Provide the [x, y] coordinate of the cell's center where the given text is located.  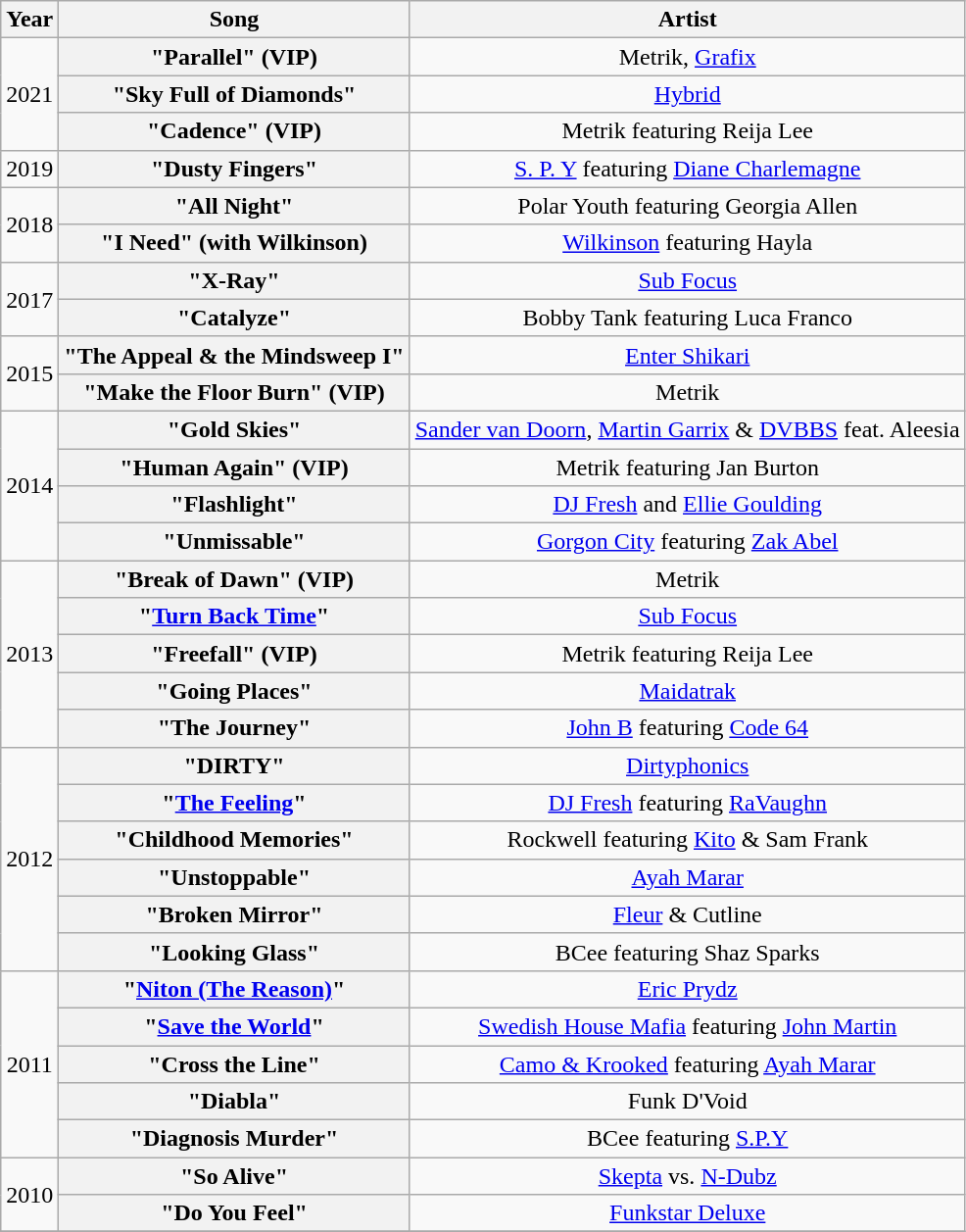
2017 [29, 299]
S. P. Y featuring Diane Charlemagne [688, 169]
"Break of Dawn" (VIP) [234, 579]
"Save the World" [234, 1026]
2021 [29, 94]
"Gold Skies" [234, 429]
"X-Ray" [234, 280]
Sander van Doorn, Martin Garrix & DVBBS feat. Aleesia [688, 429]
"Dusty Fingers" [234, 169]
"Freefall" (VIP) [234, 654]
Bobby Tank featuring Luca Franco [688, 318]
"Catalyze" [234, 318]
"Going Places" [234, 691]
BCee featuring S.P.Y [688, 1139]
"So Alive" [234, 1176]
2015 [29, 373]
Gorgon City featuring Zak Abel [688, 542]
"Parallel" (VIP) [234, 57]
"Niton (The Reason)" [234, 989]
"Diabla" [234, 1102]
"Make the Floor Burn" (VIP) [234, 392]
"Cadence" (VIP) [234, 131]
Wilkinson featuring Hayla [688, 243]
2012 [29, 859]
DJ Fresh featuring RaVaughn [688, 803]
2018 [29, 224]
"Unmissable" [234, 542]
Funkstar Deluxe [688, 1213]
"Cross the Line" [234, 1063]
"Broken Mirror" [234, 914]
Dirtyphonics [688, 765]
Eric Prydz [688, 989]
"Sky Full of Diamonds" [234, 94]
2019 [29, 169]
Metrik featuring Jan Burton [688, 468]
"Diagnosis Murder" [234, 1139]
John B featuring Code 64 [688, 728]
Ayah Marar [688, 877]
Polar Youth featuring Georgia Allen [688, 206]
"Unstoppable" [234, 877]
Artist [688, 20]
Song [234, 20]
Swedish House Mafia featuring John Martin [688, 1026]
Year [29, 20]
Metrik, Grafix [688, 57]
Funk D'Void [688, 1102]
Skepta vs. N-Dubz [688, 1176]
2011 [29, 1063]
Maidatrak [688, 691]
"The Appeal & the Mindsweep I" [234, 355]
Rockwell featuring Kito & Sam Frank [688, 840]
Fleur & Cutline [688, 914]
"Childhood Memories" [234, 840]
"I Need" (with Wilkinson) [234, 243]
2010 [29, 1195]
DJ Fresh and Ellie Goulding [688, 505]
"Turn Back Time" [234, 616]
"Do You Feel" [234, 1213]
"DIRTY" [234, 765]
2013 [29, 654]
Enter Shikari [688, 355]
"All Night" [234, 206]
Camo & Krooked featuring Ayah Marar [688, 1063]
2014 [29, 485]
"The Journey" [234, 728]
"The Feeling" [234, 803]
BCee featuring Shaz Sparks [688, 952]
"Looking Glass" [234, 952]
"Human Again" (VIP) [234, 468]
Hybrid [688, 94]
"Flashlight" [234, 505]
